Return [X, Y] of the center of cell containing provided text 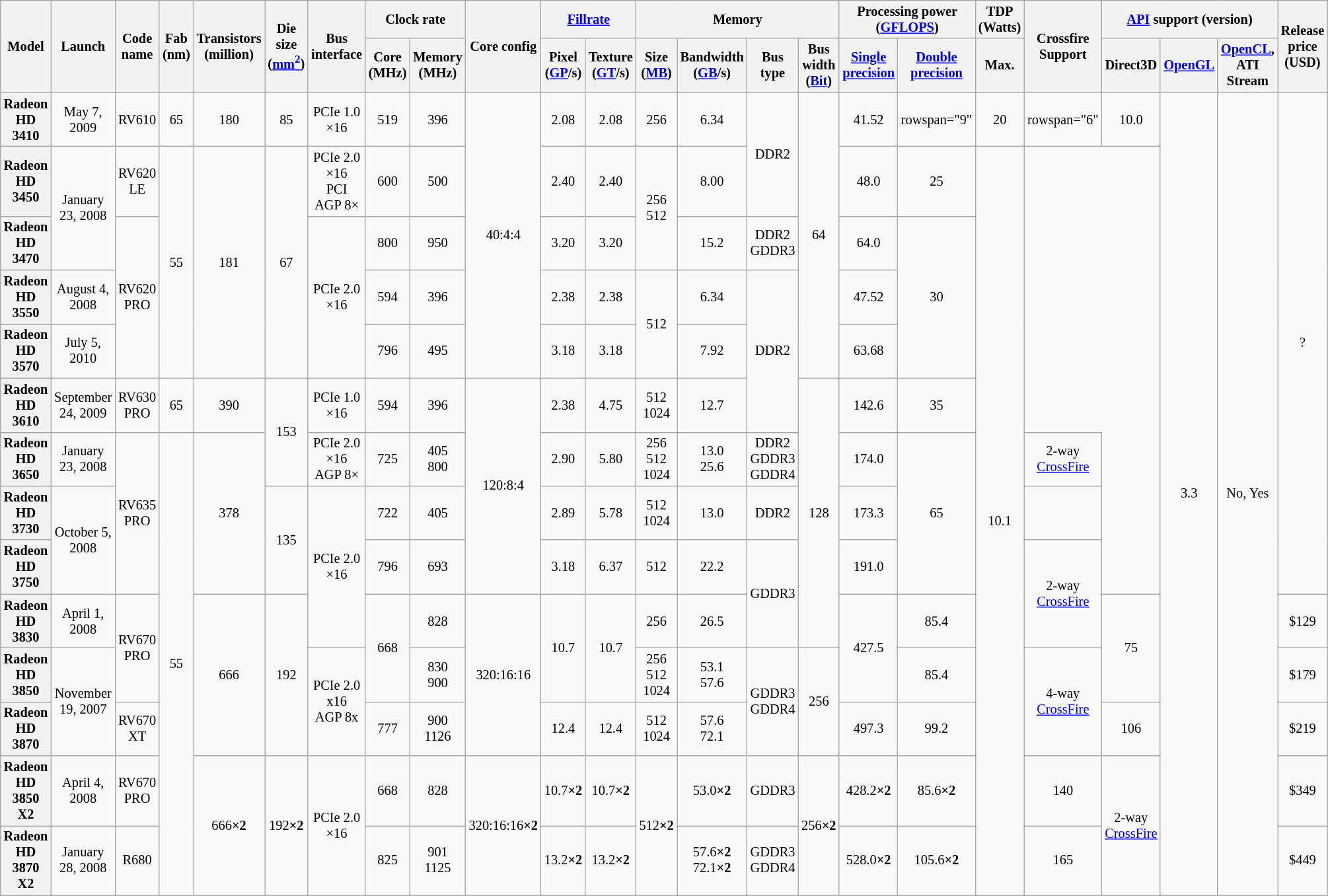
320:16:16 [503, 675]
Radeon HD 3850 X2 [26, 791]
99.2 [937, 729]
RV630 PRO [137, 405]
RV670 XT [137, 729]
Fab (nm) [176, 46]
405 [437, 513]
Radeon HD 3830 [26, 621]
142.6 [868, 405]
15.2 [712, 243]
13.025.6 [712, 459]
528.0×2 [868, 860]
600 [387, 181]
September 24, 2009 [83, 405]
Pixel (GP/s) [563, 65]
390 [229, 405]
9001126 [437, 729]
428.2×2 [868, 791]
No, Yes [1247, 494]
RV610 [137, 120]
Transistors (million) [229, 46]
April 1, 2008 [83, 621]
Radeon HD 3850 [26, 675]
135 [286, 539]
5.80 [610, 459]
85.6×2 [937, 791]
$129 [1303, 621]
April 4, 2008 [83, 791]
777 [387, 729]
Radeon HD 3870 [26, 729]
10.1 [1000, 521]
Core config [503, 46]
57.672.1 [712, 729]
153 [286, 432]
105.6×2 [937, 860]
Bus interface [337, 46]
Radeon HD 3750 [26, 567]
Double precision [937, 65]
DDR2GDDR3GDDR4 [773, 459]
181 [229, 262]
950 [437, 243]
192 [286, 675]
106 [1131, 729]
November 19, 2007 [83, 702]
427.5 [868, 648]
Memory (MHz) [437, 65]
$349 [1303, 791]
August 4, 2008 [83, 297]
Direct3D [1131, 65]
Memory [738, 19]
Model [26, 46]
519 [387, 120]
Die size (mm2) [286, 46]
128 [819, 513]
13.0 [712, 513]
830900 [437, 675]
800 [387, 243]
497.3 [868, 729]
75 [1131, 648]
DDR2GDDR3 [773, 243]
Radeon HD 3610 [26, 405]
666×2 [229, 826]
500 [437, 181]
Texture (GT/s) [610, 65]
63.68 [868, 351]
$179 [1303, 675]
174.0 [868, 459]
120:8:4 [503, 486]
October 5, 2008 [83, 539]
RV620 LE [137, 181]
4-way CrossFire [1062, 702]
May 7, 2009 [83, 120]
47.52 [868, 297]
256×2 [819, 826]
OpenGL [1189, 65]
725 [387, 459]
173.3 [868, 513]
$449 [1303, 860]
Bus type [773, 65]
Radeon HD 3870 X2 [26, 860]
? [1303, 344]
26.5 [712, 621]
30 [937, 297]
Processing power(GFLOPS) [907, 19]
85 [286, 120]
rowspan="6" [1062, 120]
PCIe 2.0 ×16AGP 8× [337, 459]
64 [819, 235]
4.75 [610, 405]
35 [937, 405]
Radeon HD 3450 [26, 181]
RV635 PRO [137, 513]
Bus width (Bit) [819, 65]
rowspan="9" [937, 120]
R680 [137, 860]
Release price (USD) [1303, 46]
192×2 [286, 826]
9011125 [437, 860]
Radeon HD 3410 [26, 120]
Radeon HD 3650 [26, 459]
RV620 PRO [137, 297]
40:4:4 [503, 235]
Crossfire Support [1062, 46]
64.0 [868, 243]
8.00 [712, 181]
48.0 [868, 181]
Radeon HD 3470 [26, 243]
53.0×2 [712, 791]
67 [286, 262]
666 [229, 675]
140 [1062, 791]
Core (MHz) [387, 65]
2.90 [563, 459]
Code name [137, 46]
Clock rate [416, 19]
Fillrate [589, 19]
Bandwidth (GB/s) [712, 65]
20 [1000, 120]
320:16:16×2 [503, 826]
57.6×272.1×2 [712, 860]
405800 [437, 459]
Radeon HD 3570 [26, 351]
693 [437, 567]
53.157.6 [712, 675]
10.0 [1131, 120]
TDP (Watts) [1000, 19]
12.7 [712, 405]
PCIe 2.0 ×16PCIAGP 8× [337, 181]
6.37 [610, 567]
495 [437, 351]
July 5, 2010 [83, 351]
191.0 [868, 567]
PCIe 2.0 x16AGP 8x [337, 702]
Single precision [868, 65]
2.89 [563, 513]
$219 [1303, 729]
256512 [657, 207]
Max. [1000, 65]
7.92 [712, 351]
Radeon HD 3550 [26, 297]
180 [229, 120]
Size (MB) [657, 65]
3.3 [1189, 494]
512×2 [657, 826]
825 [387, 860]
165 [1062, 860]
OpenCL, ATI Stream [1247, 65]
22.2 [712, 567]
41.52 [868, 120]
5.78 [610, 513]
722 [387, 513]
Radeon HD 3730 [26, 513]
25 [937, 181]
API support (version) [1189, 19]
January 28, 2008 [83, 860]
Launch [83, 46]
378 [229, 513]
